Return (x, y) of the center of cell containing provided text 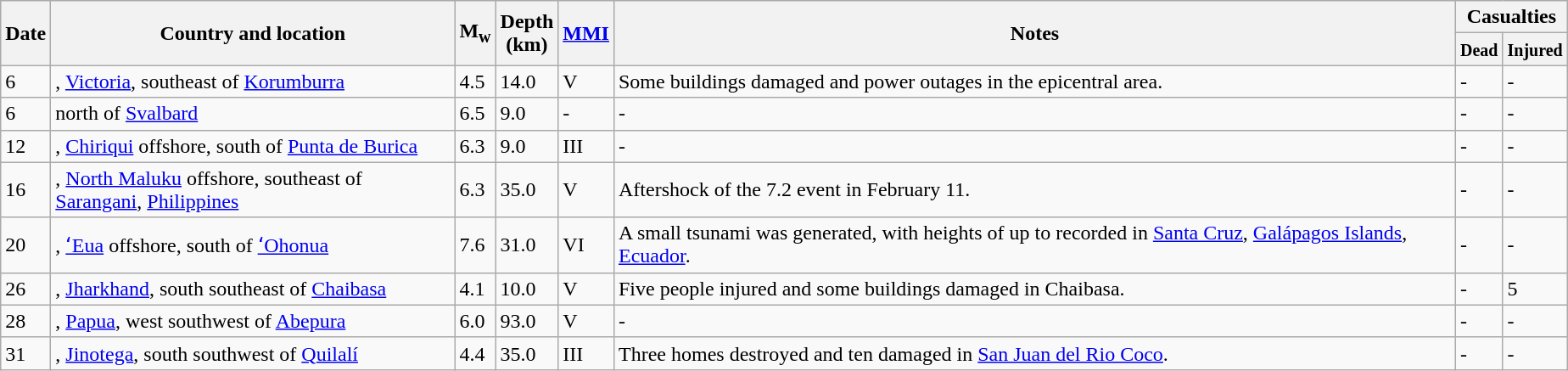
Casualties (1512, 17)
7.6 (475, 245)
16 (25, 190)
26 (25, 289)
4.4 (475, 353)
, ʻEua offshore, south of ʻOhonua (253, 245)
MMI (586, 33)
, North Maluku offshore, southeast of Sarangani, Philippines (253, 190)
Some buildings damaged and power outages in the epicentral area. (1034, 82)
4.1 (475, 289)
12 (25, 146)
Dead (1480, 49)
, Jinotega, south southwest of Quilalí (253, 353)
Country and location (253, 33)
20 (25, 245)
14.0 (527, 82)
6.5 (475, 114)
93.0 (527, 321)
Mw (475, 33)
10.0 (527, 289)
, Jharkhand, south southeast of Chaibasa (253, 289)
north of Svalbard (253, 114)
Injured (1535, 49)
Aftershock of the 7.2 event in February 11. (1034, 190)
Five people injured and some buildings damaged in Chaibasa. (1034, 289)
31 (25, 353)
Notes (1034, 33)
Depth(km) (527, 33)
A small tsunami was generated, with heights of up to recorded in Santa Cruz, Galápagos Islands, Ecuador. (1034, 245)
5 (1535, 289)
4.5 (475, 82)
Three homes destroyed and ten damaged in San Juan del Rio Coco. (1034, 353)
, Papua, west southwest of Abepura (253, 321)
, Chiriqui offshore, south of Punta de Burica (253, 146)
Date (25, 33)
VI (586, 245)
28 (25, 321)
6.0 (475, 321)
31.0 (527, 245)
, Victoria, southeast of Korumburra (253, 82)
